Identify which cell holds the provided text, then report its (x, y) central coordinate. 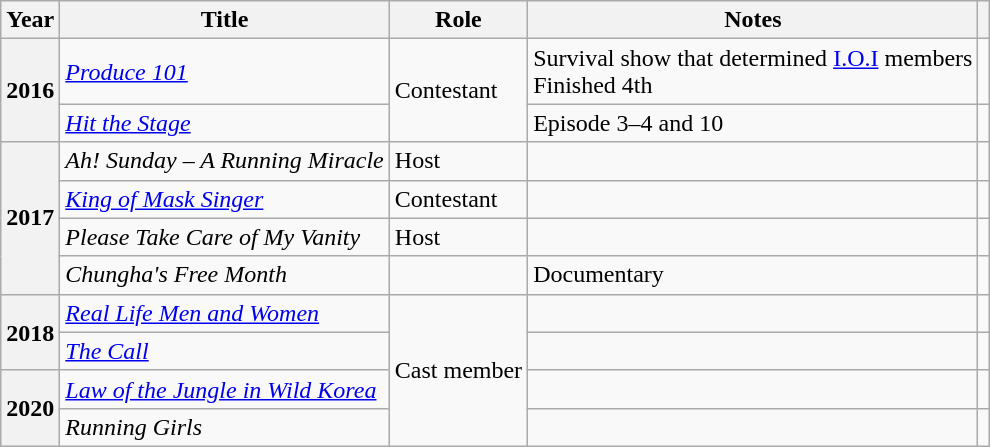
Episode 3–4 and 10 (753, 123)
Ah! Sunday – A Running Miracle (224, 161)
Hit the Stage (224, 123)
Title (224, 20)
Year (30, 20)
Law of the Jungle in Wild Korea (224, 389)
Role (458, 20)
Cast member (458, 370)
Please Take Care of My Vanity (224, 237)
Running Girls (224, 427)
Survival show that determined I.O.I membersFinished 4th (753, 72)
Notes (753, 20)
2017 (30, 218)
2016 (30, 90)
2018 (30, 332)
Chungha's Free Month (224, 275)
Produce 101 (224, 72)
King of Mask Singer (224, 199)
Documentary (753, 275)
The Call (224, 351)
Real Life Men and Women (224, 313)
2020 (30, 408)
